For the text-containing cell, return its midpoint in (x, y) coordinate format. 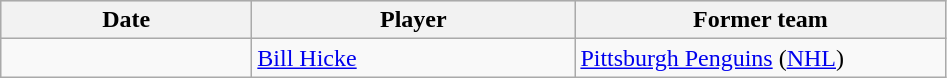
Former team (760, 20)
Player (414, 20)
Pittsburgh Penguins (NHL) (760, 58)
Date (126, 20)
Bill Hicke (414, 58)
